Capture the cell that displays the provided text and extract its (x, y) central coordinate. 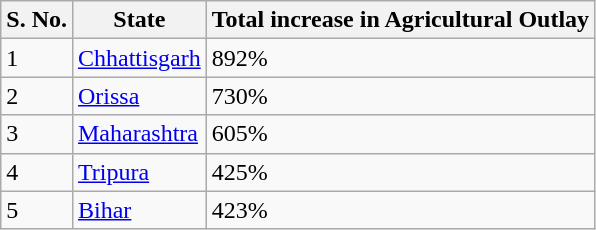
3 (37, 134)
4 (37, 172)
1 (37, 58)
425% (400, 172)
Maharashtra (139, 134)
Bihar (139, 210)
S. No. (37, 20)
2 (37, 96)
5 (37, 210)
State (139, 20)
605% (400, 134)
Tripura (139, 172)
Total increase in Agricultural Outlay (400, 20)
423% (400, 210)
892% (400, 58)
730% (400, 96)
Orissa (139, 96)
Chhattisgarh (139, 58)
